Output the [X, Y] coordinate of the center of the cell containing the given text.  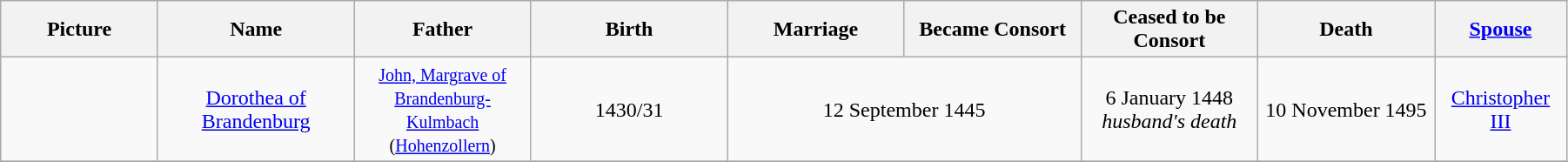
Ceased to be Consort [1169, 30]
Father [442, 30]
6 January 1448husband's death [1169, 110]
Death [1345, 30]
10 November 1495 [1345, 110]
Name [256, 30]
Marriage [816, 30]
Picture [80, 30]
John, Margrave of Brandenburg-Kulmbach(Hohenzollern) [442, 110]
Birth [629, 30]
Christopher III [1501, 110]
Dorothea of Brandenburg [256, 110]
Spouse [1501, 30]
1430/31 [629, 110]
12 September 1445 [904, 110]
Became Consort [992, 30]
